Detect which cell encompasses the target text, then output its (X, Y) center coordinate. 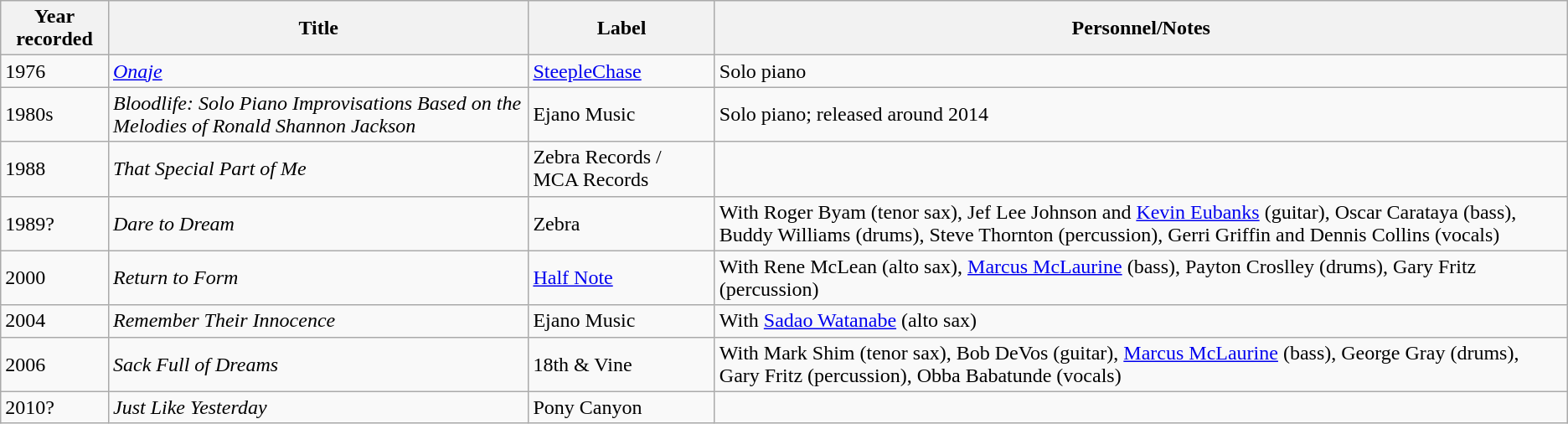
1976 (55, 71)
1988 (55, 169)
Solo piano (1141, 71)
2000 (55, 278)
Dare to Dream (318, 223)
Just Like Yesterday (318, 407)
Solo piano; released around 2014 (1141, 114)
1980s (55, 114)
That Special Part of Me (318, 169)
18th & Vine (622, 364)
2004 (55, 321)
2010? (55, 407)
With Sadao Watanabe (alto sax) (1141, 321)
Label (622, 28)
Title (318, 28)
Half Note (622, 278)
1989? (55, 223)
Zebra (622, 223)
With Mark Shim (tenor sax), Bob DeVos (guitar), Marcus McLaurine (bass), George Gray (drums), Gary Fritz (percussion), Obba Babatunde (vocals) (1141, 364)
Return to Form (318, 278)
With Rene McLean (alto sax), Marcus McLaurine (bass), Payton Croslley (drums), Gary Fritz (percussion) (1141, 278)
Bloodlife: Solo Piano Improvisations Based on the Melodies of Ronald Shannon Jackson (318, 114)
Onaje (318, 71)
2006 (55, 364)
SteepleChase (622, 71)
Personnel/Notes (1141, 28)
Pony Canyon (622, 407)
Remember Their Innocence (318, 321)
Year recorded (55, 28)
Zebra Records / MCA Records (622, 169)
Sack Full of Dreams (318, 364)
